Locate the cell with the specified text and output its (X, Y) center coordinate. 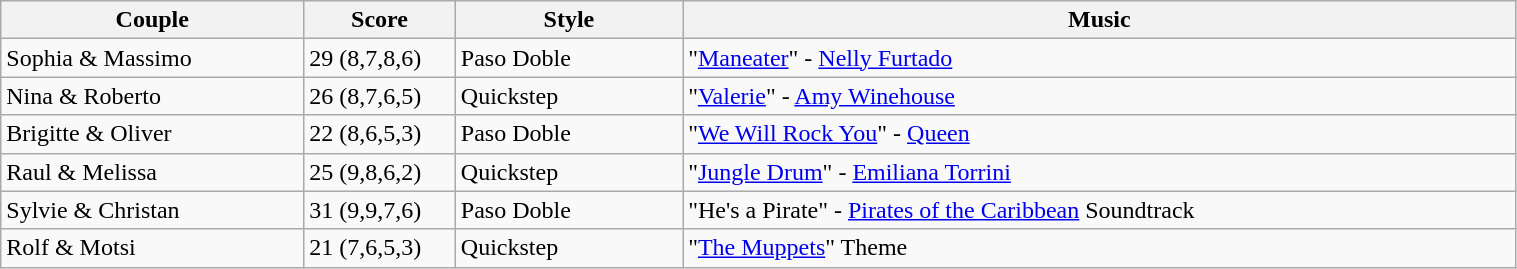
"We Will Rock You" - Queen (1100, 134)
25 (9,8,6,2) (380, 172)
"The Muppets" Theme (1100, 248)
21 (7,6,5,3) (380, 248)
Style (568, 20)
Sophia & Massimo (152, 58)
22 (8,6,5,3) (380, 134)
31 (9,9,7,6) (380, 210)
"Maneater" - Nelly Furtado (1100, 58)
Nina & Roberto (152, 96)
"Valerie" - Amy Winehouse (1100, 96)
"Jungle Drum" - Emiliana Torrini (1100, 172)
Sylvie & Christan (152, 210)
Score (380, 20)
Music (1100, 20)
Brigitte & Oliver (152, 134)
Raul & Melissa (152, 172)
26 (8,7,6,5) (380, 96)
Couple (152, 20)
"He's a Pirate" - Pirates of the Caribbean Soundtrack (1100, 210)
29 (8,7,8,6) (380, 58)
Rolf & Motsi (152, 248)
